Search for the cell housing the specified text and yield its (X, Y) center coordinate. 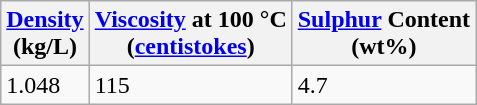
4.7 (384, 85)
Sulphur Content(wt%) (384, 34)
Viscosity at 100 °C(centistokes) (190, 34)
1.048 (45, 85)
Density(kg/L) (45, 34)
115 (190, 85)
